For the text-containing cell, return its midpoint in (X, Y) coordinate format. 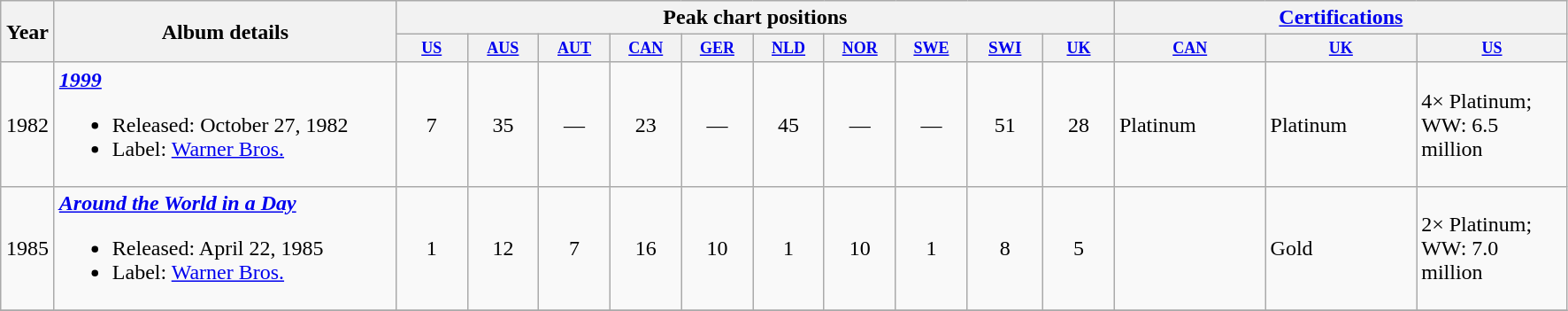
2× Platinum; WW: 7.0 million (1492, 249)
NLD (789, 49)
1985 (28, 249)
Around the World in a DayReleased: April 22, 1985Label: Warner Bros. (225, 249)
5 (1080, 249)
35 (503, 124)
SWE (931, 49)
16 (646, 249)
SWI (1005, 49)
Album details (225, 32)
28 (1080, 124)
12 (503, 249)
AUS (503, 49)
1982 (28, 124)
Peak chart positions (755, 18)
Certifications (1341, 18)
GER (717, 49)
Year (28, 32)
8 (1005, 249)
NOR (860, 49)
23 (646, 124)
Gold (1341, 249)
4× Platinum; WW: 6.5 million (1492, 124)
51 (1005, 124)
1999 Released: October 27, 1982Label: Warner Bros. (225, 124)
45 (789, 124)
AUT (575, 49)
